Return the [X, Y] coordinate for the center point of the cell that contains the specified text.  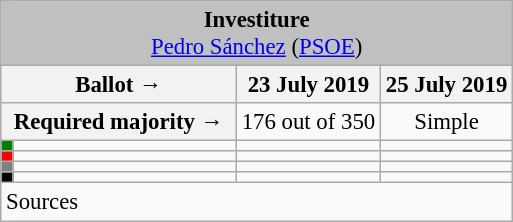
Required majority → [119, 122]
25 July 2019 [446, 85]
InvestiturePedro Sánchez (PSOE) [257, 34]
Simple [446, 122]
Ballot → [119, 85]
Sources [257, 202]
176 out of 350 [308, 122]
23 July 2019 [308, 85]
